Locate the cell with the specified text and output its [X, Y] center coordinate. 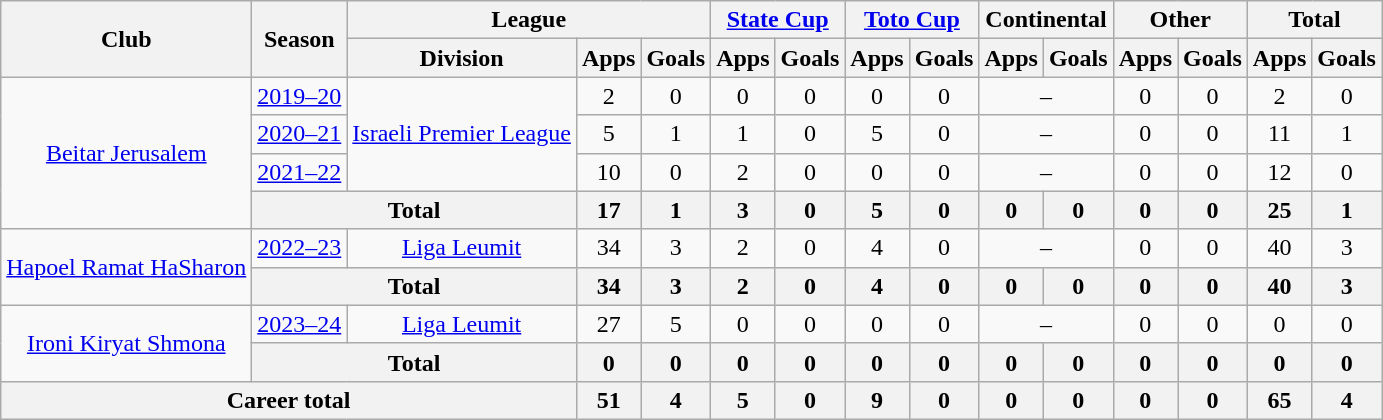
Ironi Kiryat Shmona [126, 343]
2020–21 [300, 134]
League [529, 20]
2019–20 [300, 96]
12 [1279, 172]
Division [462, 58]
25 [1279, 210]
Israeli Premier League [462, 134]
2022–23 [300, 248]
9 [877, 400]
State Cup [778, 20]
Career total [289, 400]
Hapoel Ramat HaSharon [126, 267]
17 [608, 210]
10 [608, 172]
Continental [1046, 20]
Club [126, 39]
Season [300, 39]
Other [1180, 20]
Beitar Jerusalem [126, 153]
11 [1279, 134]
2021–22 [300, 172]
2023–24 [300, 324]
65 [1279, 400]
Toto Cup [912, 20]
27 [608, 324]
51 [608, 400]
